Find where the given text appears and provide that cell's center as (x, y) coordinate. 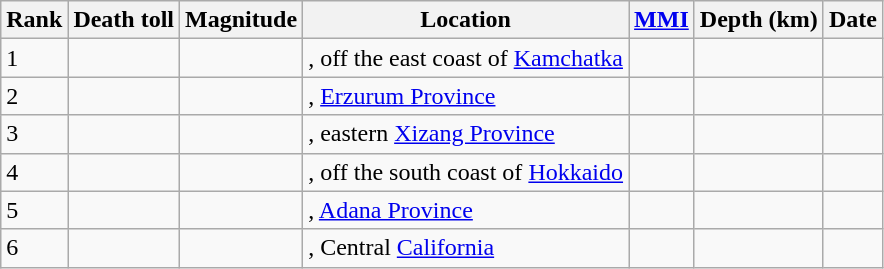
, Central California (466, 248)
Death toll (124, 20)
, Adana Province (466, 210)
, off the south coast of Hokkaido (466, 172)
6 (34, 248)
Depth (km) (758, 20)
Location (466, 20)
2 (34, 96)
MMI (662, 20)
4 (34, 172)
3 (34, 134)
Rank (34, 20)
Magnitude (242, 20)
1 (34, 58)
, Erzurum Province (466, 96)
, eastern Xizang Province (466, 134)
5 (34, 210)
, off the east coast of Kamchatka (466, 58)
Date (852, 20)
